Scan for the cell matching the given text and deliver its (X, Y) coordinate at center. 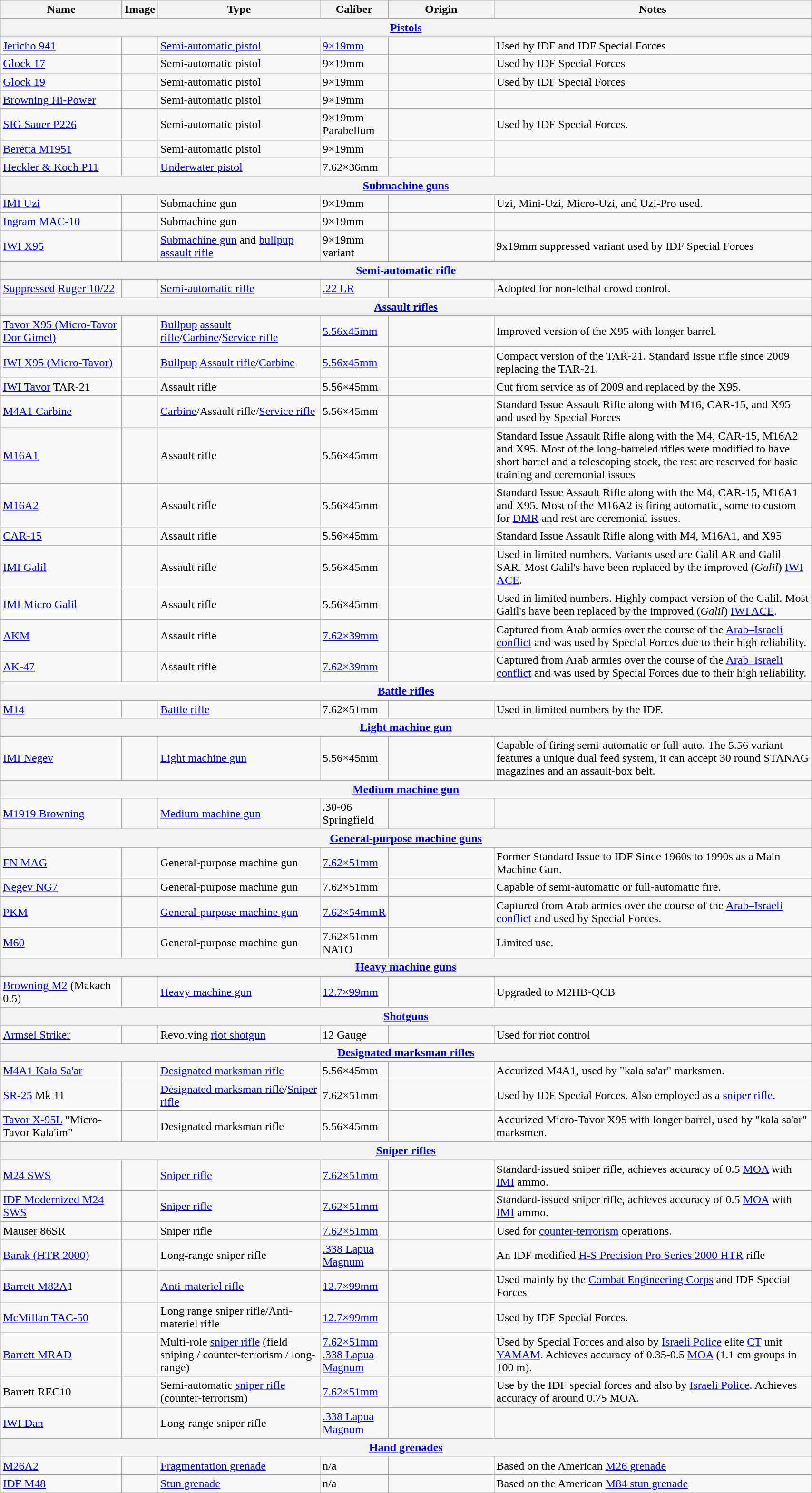
Shotguns (406, 1016)
Image (140, 10)
Sniper rifles (406, 1151)
M14 (61, 709)
Ingram MAC-10 (61, 221)
Beretta M1951 (61, 149)
Negev NG7 (61, 887)
IWI X95 (Micro-Tavor) (61, 363)
Used in limited numbers. Highly compact version of the Galil. Most Galil's have been replaced by the improved (Galil) IWI ACE. (653, 604)
Multi-role sniper rifle (field sniping / counter-terrorism / long-range) (239, 1355)
Used for counter-terrorism operations. (653, 1231)
Tavor X95 (Micro-Tavor Dor Gimel) (61, 331)
Jericho 941 (61, 46)
Used by IDF Special Forces. Also employed as a sniper rifle. (653, 1095)
Caliber (354, 10)
Assault rifles (406, 307)
Limited use. (653, 943)
Used by IDF and IDF Special Forces (653, 46)
Used in limited numbers by the IDF. (653, 709)
Notes (653, 10)
Tavor X-95L "Micro-Tavor Kala'im" (61, 1127)
Fragmentation grenade (239, 1465)
IMI Negev (61, 758)
Used for riot control (653, 1034)
Used mainly by the Combat Engineering Corps and IDF Special Forces (653, 1287)
Designated marksman rifle/Sniper rifle (239, 1095)
Standard Issue Assault Rifle along with M16, CAR-15, and X95 and used by Special Forces (653, 411)
IWI X95 (61, 246)
M26A2 (61, 1465)
Name (61, 10)
M1919 Browning (61, 814)
Hand grenades (406, 1447)
Standard Issue Assault Rifle along with M4, M16A1, and X95 (653, 536)
M60 (61, 943)
An IDF modified H-S Precision Pro Series 2000 HTR rifle (653, 1255)
IWI Tavor TAR-21 (61, 387)
Bullpup Assault rifle/Carbine (239, 363)
Captured from Arab armies over the course of the Arab–Israeli conflict and used by Special Forces. (653, 912)
9×19mm variant (354, 246)
Carbine/Assault rifle/Service rifle (239, 411)
Semi-automatic sniper rifle (counter-terrorism) (239, 1392)
IDF Modernized M24 SWS (61, 1207)
7.62×51mm NATO (354, 943)
9x19mm suppressed variant used by IDF Special Forces (653, 246)
M4A1 Kala Sa'ar (61, 1071)
Battle rifle (239, 709)
Compact version of the TAR-21. Standard Issue rifle since 2009 replacing the TAR-21. (653, 363)
Barrett REC10 (61, 1392)
M16A1 (61, 455)
Improved version of the X95 with longer barrel. (653, 331)
.30-06 Springfield (354, 814)
7.62×51mm.338 Lapua Magnum (354, 1355)
M16A2 (61, 505)
Mauser 86SR (61, 1231)
IMI Uzi (61, 203)
Uzi, Mini-Uzi, Micro-Uzi, and Uzi-Pro used. (653, 203)
Pistols (406, 28)
Submachine gun and bullpup assault rifle (239, 246)
Suppressed Ruger 10/22 (61, 289)
M24 SWS (61, 1175)
IMI Micro Galil (61, 604)
Armsel Striker (61, 1034)
Barrett MRAD (61, 1355)
Bullpup assault rifle/Carbine/Service rifle (239, 331)
SIG Sauer P226 (61, 125)
Designated marksman rifles (406, 1052)
McMillan TAC-50 (61, 1317)
Used by Special Forces and also by Israeli Police elite CT unit YAMAM. Achieves accuracy of 0.35-0.5 MOA (1.1 cm groups in 100 m). (653, 1355)
IDF M48 (61, 1483)
Barrett M82A1 (61, 1287)
Battle rifles (406, 691)
12 Gauge (354, 1034)
Long range sniper rifle/Anti-materiel rifle (239, 1317)
Heavy machine guns (406, 967)
7.62×36mm (354, 167)
Anti-materiel rifle (239, 1287)
Use by the IDF special forces and also by Israeli Police. Achieves accuracy of around 0.75 MOA. (653, 1392)
PKM (61, 912)
9×19mm Parabellum (354, 125)
CAR-15 (61, 536)
Submachine guns (406, 185)
IWI Dan (61, 1423)
Glock 19 (61, 82)
Heavy machine gun (239, 992)
Glock 17 (61, 64)
Barak (HTR 2000) (61, 1255)
AK-47 (61, 666)
Based on the American M26 grenade (653, 1465)
M4A1 Carbine (61, 411)
FN MAG (61, 863)
Accurized M4A1, used by "kala sa'ar" marksmen. (653, 1071)
Based on the American M84 stun grenade (653, 1483)
Revolving riot shotgun (239, 1034)
Used in limited numbers. Variants used are Galil AR and Galil SAR. Most Galil's have been replaced by the improved (Galil) IWI ACE. (653, 567)
.22 LR (354, 289)
Cut from service as of 2009 and replaced by the X95. (653, 387)
SR-25 Mk 11 (61, 1095)
Browning Hi-Power (61, 100)
Upgraded to M2HB-QCB (653, 992)
IMI Galil (61, 567)
Former Standard Issue to IDF Since 1960s to 1990s as a Main Machine Gun. (653, 863)
Adopted for non-lethal crowd control. (653, 289)
General-purpose machine guns (406, 838)
Underwater pistol (239, 167)
Capable of semi-automatic or full-automatic fire. (653, 887)
Browning M2 (Makach 0.5) (61, 992)
Heckler & Koch P11 (61, 167)
Type (239, 10)
AKM (61, 636)
Accurized Micro-Tavor X95 with longer barrel, used by "kala sa'ar" marksmen. (653, 1127)
Stun grenade (239, 1483)
7.62×54mmR (354, 912)
Origin (441, 10)
